Return [x, y] of the center of cell containing provided text 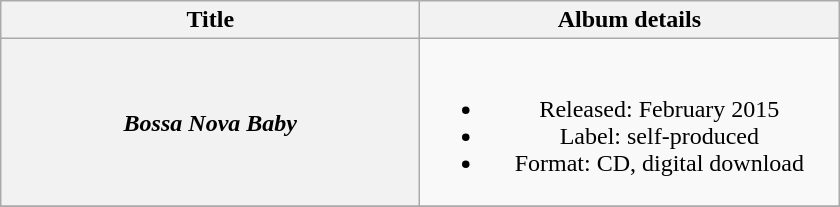
Released: February 2015Label: self-producedFormat: CD, digital download [630, 122]
Bossa Nova Baby [210, 122]
Album details [630, 20]
Title [210, 20]
